Output the [x, y] coordinate of the center of the cell containing the given text.  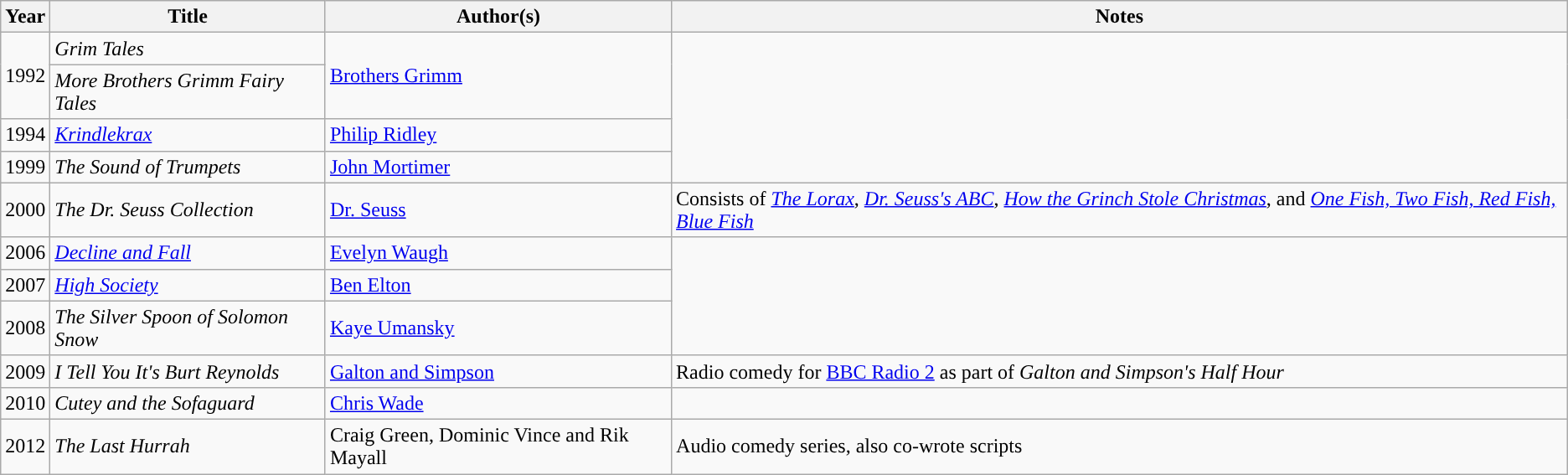
The Silver Spoon of Solomon Snow [188, 328]
2009 [25, 371]
I Tell You It's Burt Reynolds [188, 371]
Consists of The Lorax, Dr. Seuss's ABC, How the Grinch Stole Christmas, and One Fish, Two Fish, Red Fish, Blue Fish [1120, 209]
Title [188, 17]
Kaye Umansky [498, 328]
Galton and Simpson [498, 371]
Brothers Grimm [498, 75]
Decline and Fall [188, 253]
2010 [25, 403]
The Sound of Trumpets [188, 167]
Craig Green, Dominic Vince and Rik Mayall [498, 446]
Dr. Seuss [498, 209]
Notes [1120, 17]
Krindlekrax [188, 135]
2012 [25, 446]
More Brothers Grimm Fairy Tales [188, 92]
Author(s) [498, 17]
Cutey and the Sofaguard [188, 403]
Philip Ridley [498, 135]
1999 [25, 167]
Ben Elton [498, 285]
The Dr. Seuss Collection [188, 209]
Grim Tales [188, 49]
2006 [25, 253]
Evelyn Waugh [498, 253]
Radio comedy for BBC Radio 2 as part of Galton and Simpson's Half Hour [1120, 371]
Audio comedy series, also co-wrote scripts [1120, 446]
High Society [188, 285]
2000 [25, 209]
Year [25, 17]
Chris Wade [498, 403]
2007 [25, 285]
The Last Hurrah [188, 446]
John Mortimer [498, 167]
2008 [25, 328]
1994 [25, 135]
1992 [25, 75]
